Capture the cell that displays the provided text and extract its (X, Y) central coordinate. 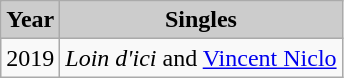
2019 (30, 58)
Singles (201, 20)
Loin d'ici and Vincent Niclo (201, 58)
Year (30, 20)
